Detect which cell encompasses the target text, then output its [x, y] center coordinate. 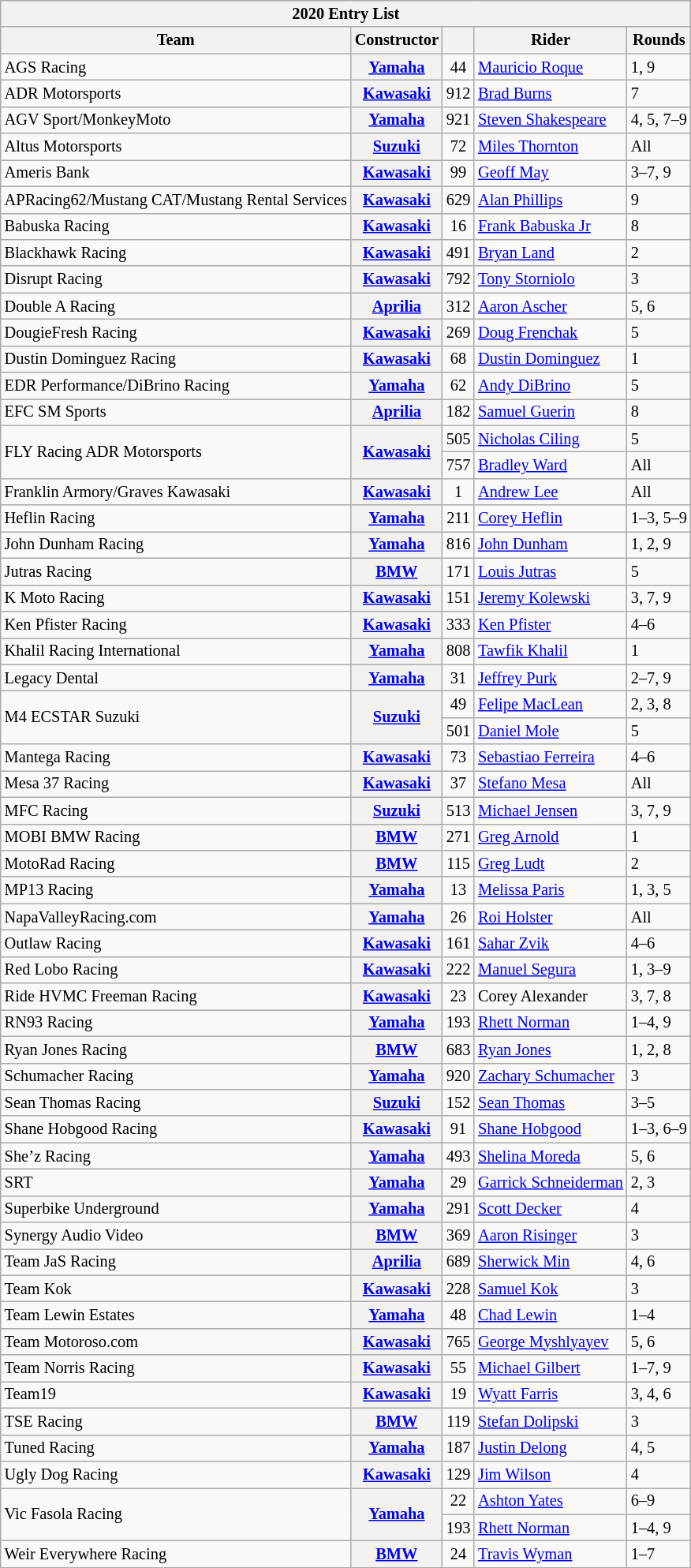
Team Lewin Estates [176, 1315]
37 [458, 784]
9 [659, 200]
171 [458, 571]
119 [458, 1421]
Sebastiao Ferreira [551, 758]
Andrew Lee [551, 492]
115 [458, 863]
3–5 [659, 1102]
Felipe MacLean [551, 704]
Roi Holster [551, 917]
99 [458, 173]
Garrick Schneiderman [551, 1182]
Ken Pfister [551, 624]
NapaValleyRacing.com [176, 917]
Red Lobo Racing [176, 970]
Louis Jutras [551, 571]
4, 6 [659, 1262]
Mesa 37 Racing [176, 784]
Tuned Racing [176, 1448]
1–4 [659, 1315]
Stefan Dolipski [551, 1421]
23 [458, 997]
222 [458, 970]
13 [458, 890]
Franklin Armory/Graves Kawasaki [176, 492]
Scott Decker [551, 1209]
129 [458, 1474]
DougieFresh Racing [176, 332]
Synergy Audio Video [176, 1236]
Blackhawk Racing [176, 253]
269 [458, 332]
683 [458, 1050]
1, 2, 9 [659, 544]
Samuel Kok [551, 1289]
Doug Frenchak [551, 332]
Ugly Dog Racing [176, 1474]
RN93 Racing [176, 1023]
Geoff May [551, 173]
Michael Gilbert [551, 1368]
Weir Everywhere Racing [176, 1554]
505 [458, 439]
TSE Racing [176, 1421]
1, 3–9 [659, 970]
Travis Wyman [551, 1554]
Khalil Racing International [176, 651]
2, 3 [659, 1182]
MFC Racing [176, 810]
Rounds [659, 40]
Team19 [176, 1394]
Miles Thornton [551, 147]
Aaron Ascher [551, 306]
1, 2, 8 [659, 1050]
AGS Racing [176, 67]
4, 5 [659, 1448]
513 [458, 810]
Team Norris Racing [176, 1368]
EFC SM Sports [176, 412]
689 [458, 1262]
24 [458, 1554]
Dustin Dominguez [551, 359]
Shelina Moreda [551, 1156]
Mantega Racing [176, 758]
31 [458, 678]
Team JaS Racing [176, 1262]
333 [458, 624]
Ride HVMC Freeman Racing [176, 997]
Rider [551, 40]
Team [176, 40]
Tawfik Khalil [551, 651]
Alan Phillips [551, 200]
Constructor [397, 40]
182 [458, 412]
SRT [176, 1182]
55 [458, 1368]
Stefano Mesa [551, 784]
MotoRad Racing [176, 863]
808 [458, 651]
Zachary Schumacher [551, 1076]
Ashton Yates [551, 1501]
228 [458, 1289]
Double A Racing [176, 306]
Wyatt Farris [551, 1394]
Heflin Racing [176, 518]
151 [458, 598]
1–3, 5–9 [659, 518]
3–7, 9 [659, 173]
George Myshlyayev [551, 1342]
Steven Shakespeare [551, 120]
Ryan Jones Racing [176, 1050]
493 [458, 1156]
271 [458, 837]
Jeffrey Purk [551, 678]
Michael Jensen [551, 810]
John Dunham [551, 544]
49 [458, 704]
369 [458, 1236]
Brad Burns [551, 93]
Shane Hobgood [551, 1129]
Andy DiBrino [551, 386]
Team Motoroso.com [176, 1342]
Bradley Ward [551, 465]
26 [458, 917]
7 [659, 93]
Chad Lewin [551, 1315]
765 [458, 1342]
Vic Fasola Racing [176, 1514]
Melissa Paris [551, 890]
Dustin Dominguez Racing [176, 359]
Sherwick Min [551, 1262]
72 [458, 147]
Nicholas Ciling [551, 439]
792 [458, 279]
John Dunham Racing [176, 544]
She’z Racing [176, 1156]
Ryan Jones [551, 1050]
M4 ECSTAR Suzuki [176, 717]
312 [458, 306]
Justin Delong [551, 1448]
Aaron Risinger [551, 1236]
629 [458, 200]
921 [458, 120]
3, 4, 6 [659, 1394]
152 [458, 1102]
4, 5, 7–9 [659, 120]
Ken Pfister Racing [176, 624]
29 [458, 1182]
16 [458, 226]
Altus Motorsports [176, 147]
2–7, 9 [659, 678]
Outlaw Racing [176, 943]
6–9 [659, 1501]
91 [458, 1129]
Shane Hobgood Racing [176, 1129]
FLY Racing ADR Motorsports [176, 451]
Jim Wilson [551, 1474]
Jeremy Kolewski [551, 598]
Corey Alexander [551, 997]
Sahar Zvik [551, 943]
Sean Thomas [551, 1102]
Frank Babuska Jr [551, 226]
Greg Ludt [551, 863]
291 [458, 1209]
Disrupt Racing [176, 279]
2, 3, 8 [659, 704]
211 [458, 518]
68 [458, 359]
Samuel Guerin [551, 412]
Schumacher Racing [176, 1076]
73 [458, 758]
44 [458, 67]
920 [458, 1076]
AGV Sport/MonkeyMoto [176, 120]
Greg Arnold [551, 837]
1–7 [659, 1554]
Legacy Dental [176, 678]
MP13 Racing [176, 890]
MOBI BMW Racing [176, 837]
Mauricio Roque [551, 67]
Ameris Bank [176, 173]
912 [458, 93]
K Moto Racing [176, 598]
2020 Entry List [345, 13]
3, 7, 8 [659, 997]
Superbike Underground [176, 1209]
ADR Motorsports [176, 93]
22 [458, 1501]
Tony Storniolo [551, 279]
491 [458, 253]
48 [458, 1315]
161 [458, 943]
Bryan Land [551, 253]
1–3, 6–9 [659, 1129]
Babuska Racing [176, 226]
1, 3, 5 [659, 890]
Corey Heflin [551, 518]
EDR Performance/DiBrino Racing [176, 386]
187 [458, 1448]
APRacing62/Mustang CAT/Mustang Rental Services [176, 200]
Sean Thomas Racing [176, 1102]
Manuel Segura [551, 970]
19 [458, 1394]
757 [458, 465]
501 [458, 731]
1, 9 [659, 67]
Team Kok [176, 1289]
Jutras Racing [176, 571]
62 [458, 386]
816 [458, 544]
Daniel Mole [551, 731]
1–7, 9 [659, 1368]
